Search for the cell housing the specified text and yield its (X, Y) center coordinate. 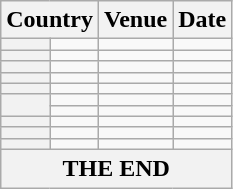
Date (202, 20)
THE END (116, 168)
Venue (135, 20)
Country (50, 20)
